From the cell containing the given text, extract its center point as [x, y] coordinate. 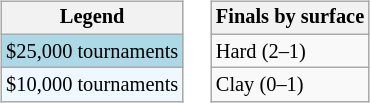
$10,000 tournaments [92, 85]
$25,000 tournaments [92, 51]
Finals by surface [290, 18]
Hard (2–1) [290, 51]
Clay (0–1) [290, 85]
Legend [92, 18]
